For the text-containing cell, return its midpoint in [X, Y] coordinate format. 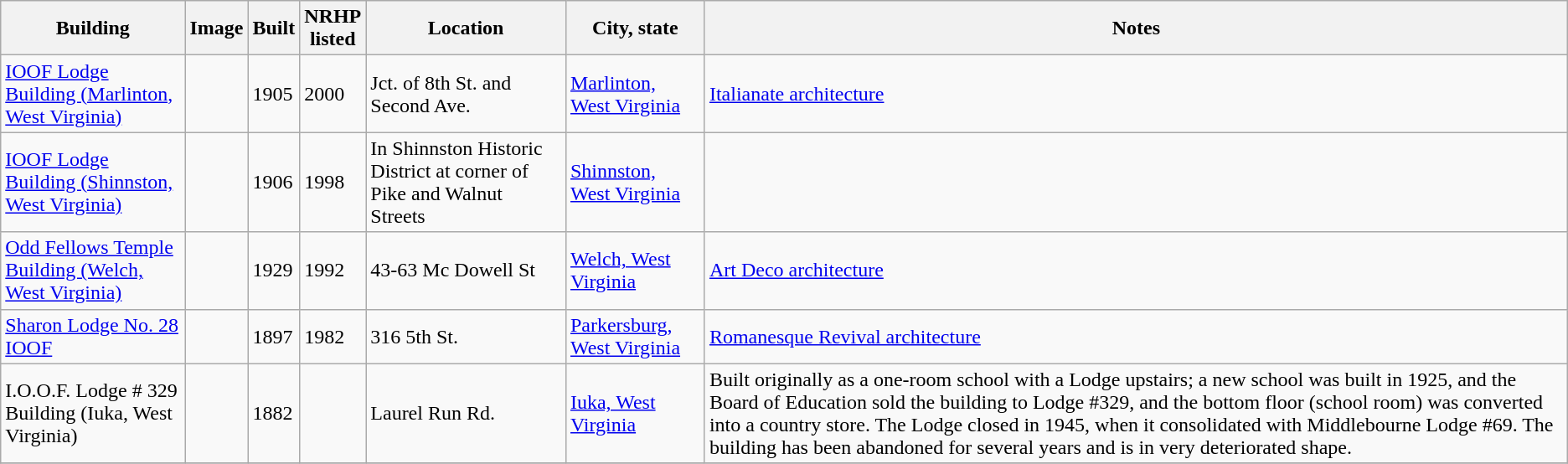
Notes [1136, 28]
316 5th St. [466, 337]
Laurel Run Rd. [466, 414]
Italianate architecture [1136, 94]
In Shinnston Historic District at corner of Pike and Walnut Streets [466, 183]
43-63 Mc Dowell St [466, 271]
1929 [274, 271]
I.O.O.F. Lodge # 329 Building (Iuka, West Virginia) [93, 414]
Romanesque Revival architecture [1136, 337]
Location [466, 28]
1982 [333, 337]
Image [216, 28]
IOOF Lodge Building (Shinnston, West Virginia) [93, 183]
Shinnston, West Virginia [635, 183]
2000 [333, 94]
Building [93, 28]
NRHPlisted [333, 28]
1882 [274, 414]
1905 [274, 94]
1897 [274, 337]
Odd Fellows Temple Building (Welch, West Virginia) [93, 271]
City, state [635, 28]
Sharon Lodge No. 28 IOOF [93, 337]
Parkersburg, West Virginia [635, 337]
1906 [274, 183]
Art Deco architecture [1136, 271]
Built [274, 28]
1998 [333, 183]
Iuka, West Virginia [635, 414]
IOOF Lodge Building (Marlinton, West Virginia) [93, 94]
Marlinton, West Virginia [635, 94]
Jct. of 8th St. and Second Ave. [466, 94]
Welch, West Virginia [635, 271]
1992 [333, 271]
